Identify which cell holds the provided text, then report its (x, y) central coordinate. 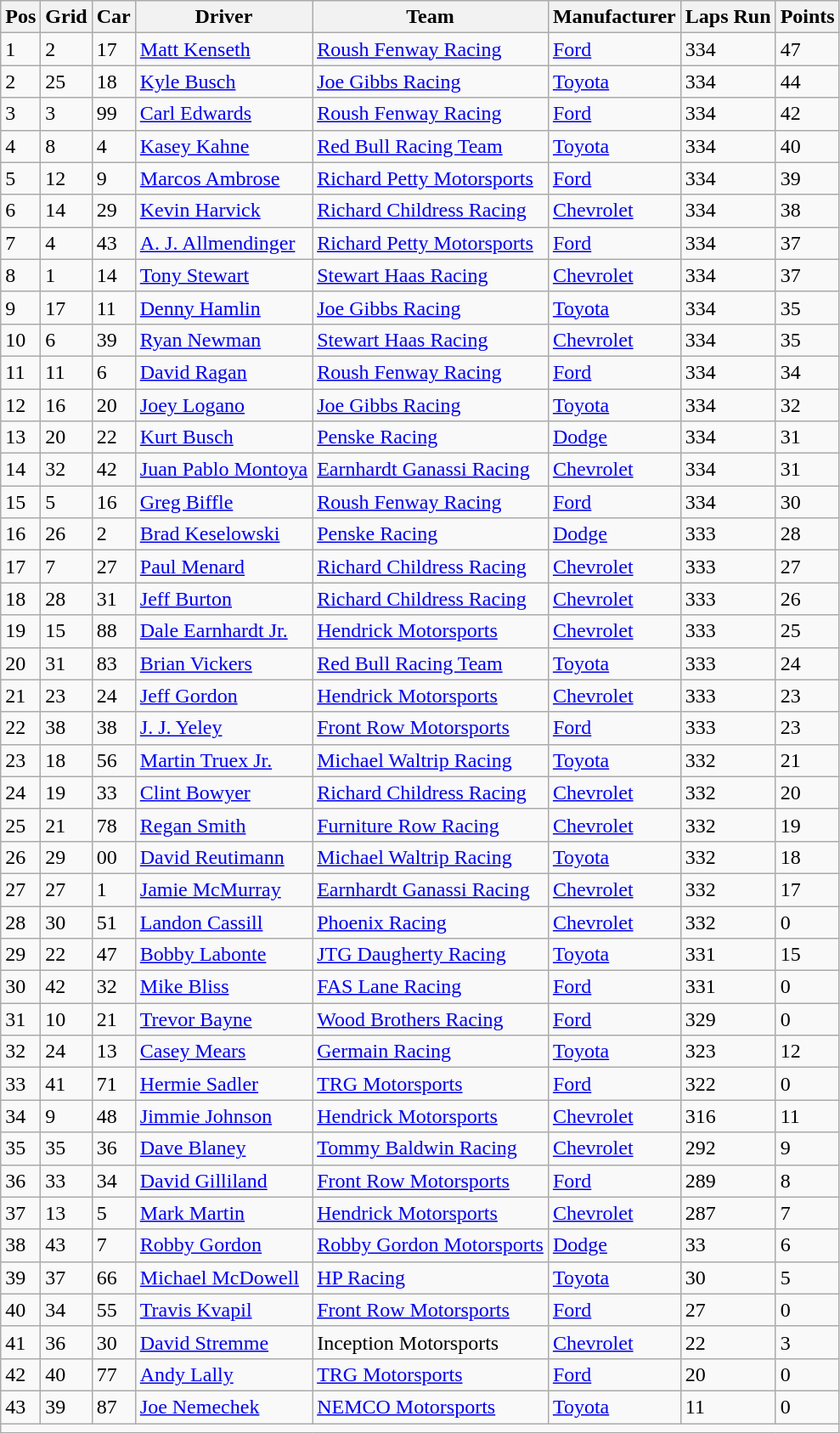
77 (114, 1374)
J. J. Yeley (223, 728)
David Reutimann (223, 857)
Jeff Gordon (223, 696)
Inception Motorsports (431, 1342)
Kyle Busch (223, 82)
Germain Racing (431, 1052)
99 (114, 114)
Manufacturer (614, 17)
292 (728, 1148)
Martin Truex Jr. (223, 760)
289 (728, 1181)
Casey Mears (223, 1052)
Tommy Baldwin Racing (431, 1148)
Greg Biffle (223, 502)
329 (728, 1019)
Matt Kenseth (223, 49)
Kevin Harvick (223, 211)
56 (114, 760)
Grid (66, 17)
Andy Lally (223, 1374)
Jimmie Johnson (223, 1116)
322 (728, 1084)
Marcos Ambrose (223, 178)
Bobby Labonte (223, 955)
Mike Bliss (223, 987)
66 (114, 1278)
Jeff Burton (223, 599)
Points (807, 17)
Robby Gordon Motorsports (431, 1245)
48 (114, 1116)
Landon Cassill (223, 922)
Denny Hamlin (223, 307)
87 (114, 1407)
78 (114, 825)
287 (728, 1213)
55 (114, 1310)
Dave Blaney (223, 1148)
323 (728, 1052)
Car (114, 17)
HP Racing (431, 1278)
Clint Bowyer (223, 793)
David Stremme (223, 1342)
83 (114, 663)
Furniture Row Racing (431, 825)
Juan Pablo Montoya (223, 470)
Wood Brothers Racing (431, 1019)
A. J. Allmendinger (223, 243)
Carl Edwards (223, 114)
JTG Daugherty Racing (431, 955)
71 (114, 1084)
Brad Keselowski (223, 534)
Mark Martin (223, 1213)
44 (807, 82)
Joey Logano (223, 405)
Driver (223, 17)
51 (114, 922)
Team (431, 17)
Brian Vickers (223, 663)
Tony Stewart (223, 275)
David Ragan (223, 372)
Jamie McMurray (223, 889)
Joe Nemechek (223, 1407)
Ryan Newman (223, 340)
Hermie Sadler (223, 1084)
NEMCO Motorsports (431, 1407)
David Gilliland (223, 1181)
88 (114, 631)
00 (114, 857)
Kasey Kahne (223, 146)
Michael McDowell (223, 1278)
Paul Menard (223, 567)
Phoenix Racing (431, 922)
Trevor Bayne (223, 1019)
Travis Kvapil (223, 1310)
316 (728, 1116)
Kurt Busch (223, 437)
Robby Gordon (223, 1245)
Regan Smith (223, 825)
Pos (20, 17)
Laps Run (728, 17)
Dale Earnhardt Jr. (223, 631)
FAS Lane Racing (431, 987)
